Search for the cell housing the specified text and yield its [x, y] center coordinate. 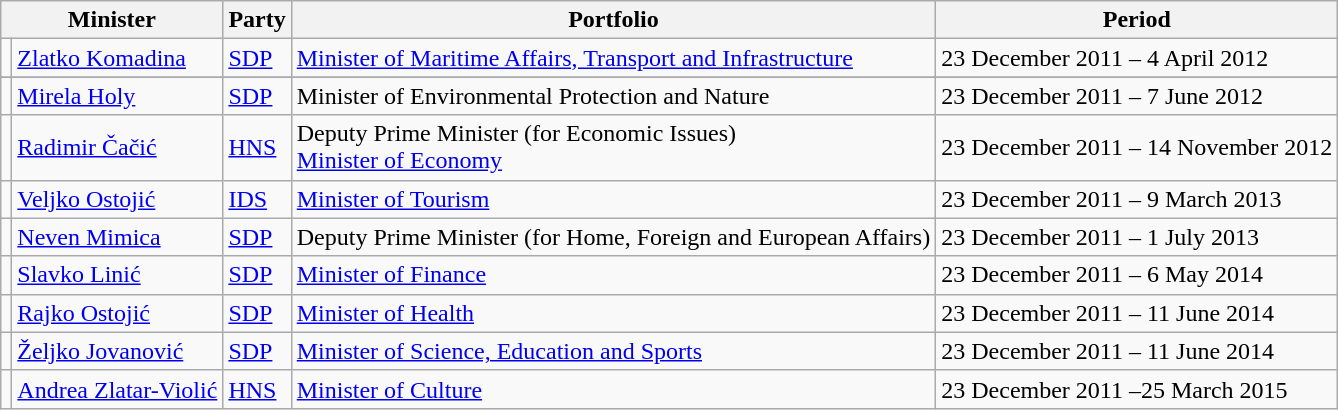
23 December 2011 – 4 April 2012 [1137, 58]
Neven Mimica [118, 237]
23 December 2011 – 1 July 2013 [1137, 237]
Zlatko Komadina [118, 58]
23 December 2011 – 9 March 2013 [1137, 199]
Slavko Linić [118, 275]
IDS [257, 199]
Veljko Ostojić [118, 199]
Andrea Zlatar-Violić [118, 389]
Minister of Science, Education and Sports [613, 351]
Rajko Ostojić [118, 313]
Minister of Health [613, 313]
23 December 2011 –25 March 2015 [1137, 389]
Mirela Holy [118, 96]
Minister [112, 20]
Minister of Finance [613, 275]
23 December 2011 – 14 November 2012 [1137, 148]
Deputy Prime Minister (for Economic Issues) Minister of Economy [613, 148]
Željko Jovanović [118, 351]
Minister of Culture [613, 389]
Period [1137, 20]
Minister of Maritime Affairs, Transport and Infrastructure [613, 58]
Portfolio [613, 20]
Party [257, 20]
Minister of Environmental Protection and Nature [613, 96]
Radimir Čačić [118, 148]
23 December 2011 – 6 May 2014 [1137, 275]
Minister of Tourism [613, 199]
23 December 2011 – 7 June 2012 [1137, 96]
Deputy Prime Minister (for Home, Foreign and European Affairs) [613, 237]
